For the text-containing cell, return its midpoint in [x, y] coordinate format. 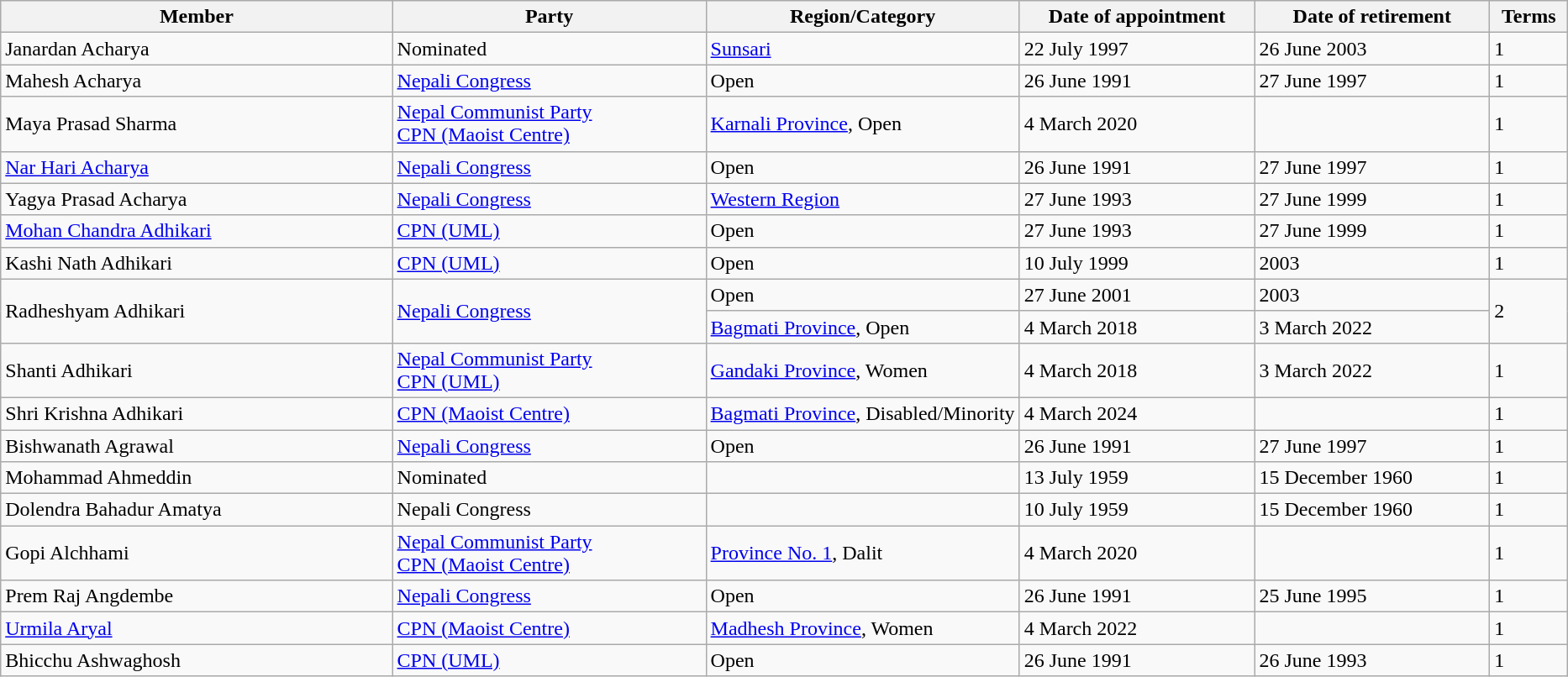
10 July 1959 [1137, 510]
Dolendra Bahadur Amatya [197, 510]
Kashi Nath Adhikari [197, 263]
Shri Krishna Adhikari [197, 413]
Mohan Chandra Adhikari [197, 231]
Madhesh Province, Women [862, 628]
4 March 2022 [1137, 628]
Party [550, 17]
13 July 1959 [1137, 478]
Gopi Alchhami [197, 553]
Bishwanath Agrawal [197, 446]
22 July 1997 [1137, 49]
2 [1529, 311]
Bagmati Province, Disabled/Minority [862, 413]
Mahesh Acharya [197, 81]
Bagmati Province, Open [862, 327]
Janardan Acharya [197, 49]
10 July 1999 [1137, 263]
Karnali Province, Open [862, 124]
Radheshyam Adhikari [197, 311]
Bhicchu Ashwaghosh [197, 660]
Urmila Aryal [197, 628]
Sunsari [862, 49]
Terms [1529, 17]
Mohammad Ahmeddin [197, 478]
Nepal Communist PartyCPN (UML) [550, 370]
Date of retirement [1372, 17]
26 June 1993 [1372, 660]
Date of appointment [1137, 17]
26 June 2003 [1372, 49]
Gandaki Province, Women [862, 370]
Nar Hari Acharya [197, 167]
25 June 1995 [1372, 596]
27 June 2001 [1137, 295]
Yagya Prasad Acharya [197, 199]
Region/Category [862, 17]
Province No. 1, Dalit [862, 553]
Member [197, 17]
4 March 2024 [1137, 413]
Shanti Adhikari [197, 370]
Western Region [862, 199]
Prem Raj Angdembe [197, 596]
Maya Prasad Sharma [197, 124]
